For the text-containing cell, return its midpoint in (x, y) coordinate format. 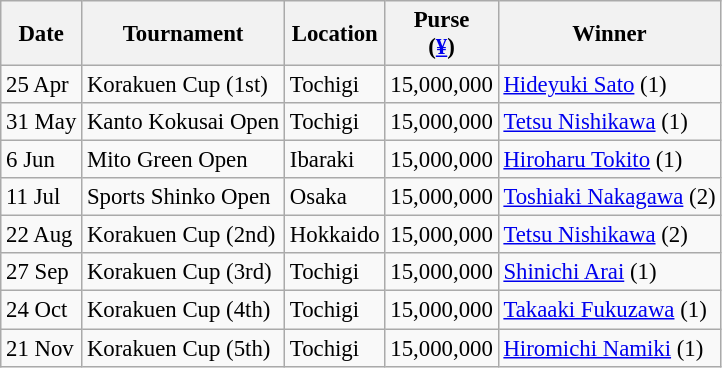
Purse(¥) (442, 34)
Location (335, 34)
21 Nov (42, 348)
Winner (610, 34)
Tournament (184, 34)
Ibaraki (335, 160)
Korakuen Cup (1st) (184, 85)
31 May (42, 122)
Sports Shinko Open (184, 197)
24 Oct (42, 310)
27 Sep (42, 273)
Korakuen Cup (3rd) (184, 273)
Hideyuki Sato (1) (610, 85)
Shinichi Arai (1) (610, 273)
Tetsu Nishikawa (1) (610, 122)
Date (42, 34)
Takaaki Fukuzawa (1) (610, 310)
6 Jun (42, 160)
Korakuen Cup (4th) (184, 310)
25 Apr (42, 85)
Mito Green Open (184, 160)
Toshiaki Nakagawa (2) (610, 197)
Tetsu Nishikawa (2) (610, 235)
Korakuen Cup (5th) (184, 348)
22 Aug (42, 235)
Osaka (335, 197)
Hiromichi Namiki (1) (610, 348)
Hokkaido (335, 235)
Kanto Kokusai Open (184, 122)
Korakuen Cup (2nd) (184, 235)
11 Jul (42, 197)
Hiroharu Tokito (1) (610, 160)
